Find where the given text appears and provide that cell's center as (x, y) coordinate. 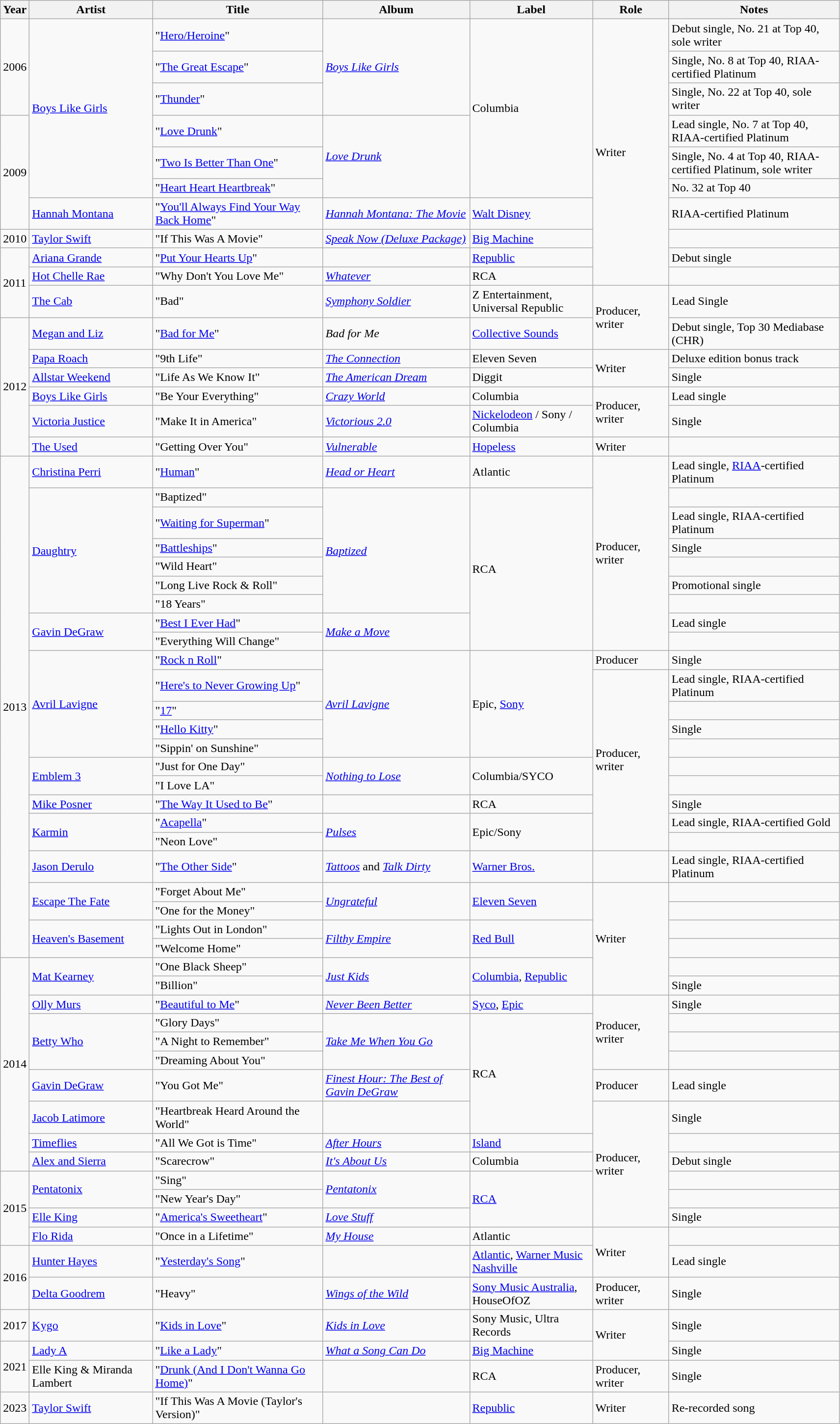
Timeflies (91, 1143)
"Heavy" (237, 1293)
What a Song Can Do (396, 1350)
"Heart Heart Heartbreak" (237, 188)
Debut single, Top 30 Mediabase (CHR) (754, 333)
"9th Life" (237, 359)
2009 (15, 172)
"One for the Money" (237, 911)
Betty Who (91, 1042)
Columbia, Republic (531, 976)
2021 (15, 1367)
Elle King & Miranda Lambert (91, 1375)
Speak Now (Deluxe Package) (396, 239)
Debut single, No. 21 at Top 40, sole writer (754, 35)
"If This Was A Movie (Taylor's Version)" (237, 1408)
Hunter Hayes (91, 1262)
"Why Don't You Love Me" (237, 276)
Diggit (531, 377)
Symphony Soldier (396, 301)
Flo Rida (91, 1236)
Mat Kearney (91, 976)
Megan and Liz (91, 333)
"Everything Will Change" (237, 641)
Papa Roach (91, 359)
Promotional single (754, 585)
Artist (91, 10)
"Billion" (237, 985)
"Beautiful to Me" (237, 1004)
"Love Drunk" (237, 131)
Christina Perri (91, 472)
"Wild Heart" (237, 566)
Finest Hour: The Best of Gavin DeGraw (396, 1086)
Bad for Me (396, 333)
Sony Music, Ultra Records (531, 1325)
The Used (91, 447)
2014 (15, 1064)
"Two Is Better Than One" (237, 163)
Walt Disney (531, 213)
"Make It in America" (237, 421)
Single, No. 4 at Top 40, RIAA-certified Platinum, sole writer (754, 163)
Just Kids (396, 976)
"Heartbreak Heard Around the World" (237, 1117)
Emblem 3 (91, 776)
2006 (15, 67)
"The Way It Used to Be" (237, 804)
2010 (15, 239)
"17" (237, 711)
2017 (15, 1325)
Tattoos and Talk Dirty (396, 867)
No. 32 at Top 40 (754, 188)
Take Me When You Go (396, 1042)
Vulnerable (396, 447)
Nothing to Lose (396, 776)
Elle King (91, 1217)
The American Dream (396, 377)
"Welcome Home" (237, 948)
Jason Derulo (91, 867)
The Cab (91, 301)
"Be Your Everything" (237, 396)
"Waiting for Superman" (237, 522)
Kygo (91, 1325)
Whatever (396, 276)
Album (396, 10)
"Bad" (237, 301)
Allstar Weekend (91, 377)
Make a Move (396, 632)
Wings of the Wild (396, 1293)
RIAA-certified Platinum (754, 213)
It's About Us (396, 1161)
"A Night to Remember" (237, 1042)
"Bad for Me" (237, 333)
Label (531, 10)
Love Stuff (396, 1217)
"Rock n Roll" (237, 660)
Hopeless (531, 447)
"You Got Me" (237, 1086)
Red Bull (531, 939)
"You'll Always Find Your Way Back Home" (237, 213)
"Kids in Love" (237, 1325)
Sony Music Australia, HouseOfOZ (531, 1293)
Lady A (91, 1350)
2013 (15, 707)
Island (531, 1143)
Baptized (396, 551)
"Yesterday's Song" (237, 1262)
"Sing" (237, 1180)
"Battleships" (237, 548)
Head or Heart (396, 472)
"Once in a Lifetime" (237, 1236)
"Put Your Hearts Up" (237, 257)
"Neon Love" (237, 841)
"Hero/Heroine" (237, 35)
Warner Bros. (531, 867)
"Best I Ever Had" (237, 622)
"I Love LA" (237, 785)
Lead single, RIAA-certified Gold (754, 823)
Epic/Sony (531, 832)
"Long Live Rock & Roll" (237, 585)
Mike Posner (91, 804)
2023 (15, 1408)
"The Other Side" (237, 867)
Never Been Better (396, 1004)
Victorious 2.0 (396, 421)
"Lights Out in London" (237, 929)
"Dreaming About You" (237, 1060)
"Glory Days" (237, 1023)
Deluxe edition bonus track (754, 359)
Re-recorded song (754, 1408)
My House (396, 1236)
The Connection (396, 359)
Kids in Love (396, 1325)
"One Black Sheep" (237, 967)
"Baptized" (237, 497)
Columbia/SYCO (531, 776)
Z Entertainment, Universal Republic (531, 301)
"Getting Over You" (237, 447)
Victoria Justice (91, 421)
Crazy World (396, 396)
"Here's to Never Growing Up" (237, 685)
Collective Sounds (531, 333)
Filthy Empire (396, 939)
Pulses (396, 832)
Delta Goodrem (91, 1293)
Atlantic, Warner Music Nashville (531, 1262)
Daughtry (91, 551)
Ungrateful (396, 901)
"All We Got is Time" (237, 1143)
"Thunder" (237, 99)
Heaven's Basement (91, 939)
Hannah Montana: The Movie (396, 213)
Epic, Sony (531, 704)
Ariana Grande (91, 257)
Nickelodeon / Sony / Columbia (531, 421)
"18 Years" (237, 604)
"Human" (237, 472)
Escape The Fate (91, 901)
"Forget About Me" (237, 892)
Hot Chelle Rae (91, 276)
"Like a Lady" (237, 1350)
Notes (754, 10)
Karmin (91, 832)
"America's Sweetheart" (237, 1217)
Alex and Sierra (91, 1161)
"Life As We Know It" (237, 377)
"Acapella" (237, 823)
2011 (15, 283)
"New Year's Day" (237, 1199)
2016 (15, 1277)
After Hours (396, 1143)
Lead single, No. 7 at Top 40, RIAA-certified Platinum (754, 131)
"The Great Escape" (237, 67)
"Just for One Day" (237, 767)
Olly Murs (91, 1004)
2015 (15, 1208)
"If This Was A Movie" (237, 239)
Lead Single (754, 301)
Love Drunk (396, 156)
"Drunk (And I Don't Wanna Go Home)" (237, 1375)
Role (631, 10)
Hannah Montana (91, 213)
"Hello Kitty" (237, 729)
Single, No. 8 at Top 40, RIAA-certified Platinum (754, 67)
"Scarecrow" (237, 1161)
Single, No. 22 at Top 40, sole writer (754, 99)
Jacob Latimore (91, 1117)
2012 (15, 386)
Syco, Epic (531, 1004)
Title (237, 10)
Year (15, 10)
"Sippin' on Sunshine" (237, 748)
